From the cell containing the given text, extract its center point as (X, Y) coordinate. 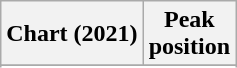
Chart (2021) (72, 34)
Peakposition (189, 34)
